Scan for the cell matching the given text and deliver its [X, Y] coordinate at center. 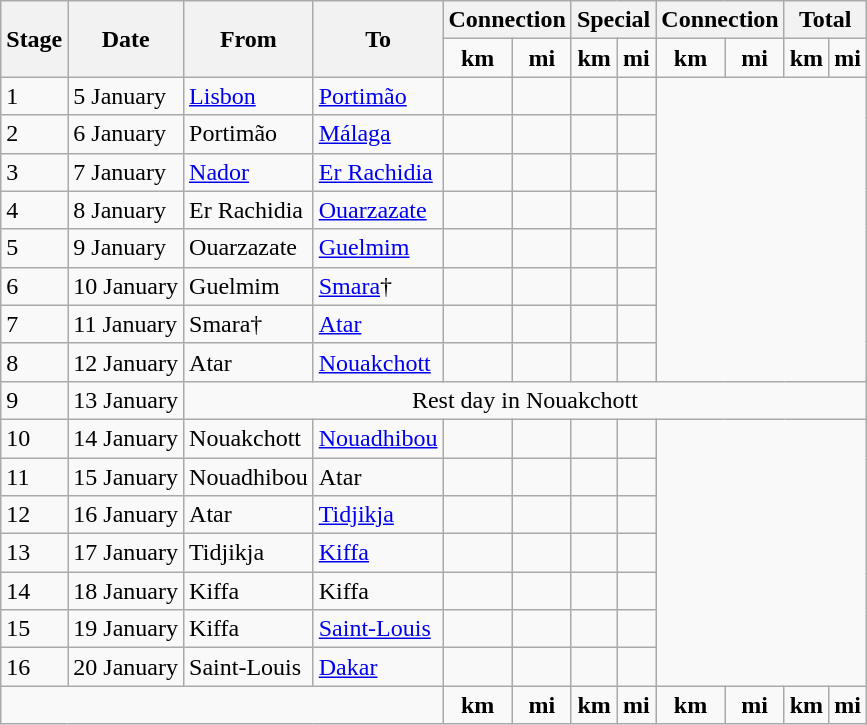
13 January [126, 400]
13 [34, 553]
3 [34, 172]
Málaga [378, 134]
6 [34, 286]
Date [126, 39]
4 [34, 210]
Nador [249, 172]
7 [34, 324]
16 [34, 667]
7 January [126, 172]
Lisbon [249, 96]
10 January [126, 286]
18 January [126, 591]
12 [34, 515]
20 January [126, 667]
11 January [126, 324]
14 [34, 591]
9 January [126, 248]
5 January [126, 96]
17 January [126, 553]
2 [34, 134]
9 [34, 400]
15 [34, 629]
12 January [126, 362]
14 January [126, 438]
16 January [126, 515]
Rest day in Nouakchott [526, 400]
10 [34, 438]
5 [34, 248]
15 January [126, 477]
Dakar [378, 667]
To [378, 39]
Special [613, 20]
From [249, 39]
1 [34, 96]
11 [34, 477]
Stage [34, 39]
19 January [126, 629]
8 January [126, 210]
Total [825, 20]
6 January [126, 134]
8 [34, 362]
